Locate the cell with the specified text and output its [x, y] center coordinate. 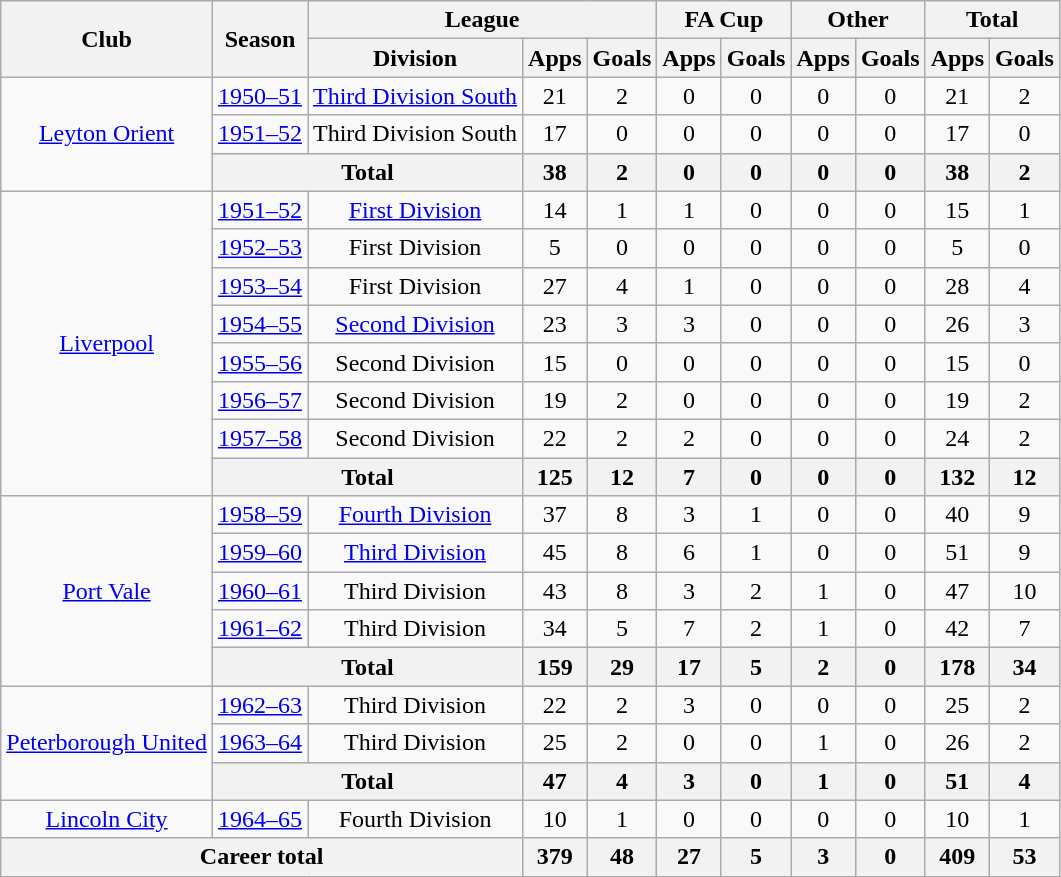
43 [555, 591]
1963–64 [260, 743]
24 [957, 438]
409 [957, 857]
Division [416, 58]
132 [957, 477]
Club [107, 39]
42 [957, 629]
Leyton Orient [107, 134]
Other [858, 20]
6 [689, 553]
37 [555, 515]
23 [555, 324]
Liverpool [107, 343]
48 [622, 857]
1964–65 [260, 819]
1960–61 [260, 591]
1953–54 [260, 286]
League [482, 20]
178 [957, 667]
125 [555, 477]
29 [622, 667]
1961–62 [260, 629]
FA Cup [724, 20]
45 [555, 553]
1958–59 [260, 515]
1954–55 [260, 324]
Peterborough United [107, 743]
53 [1025, 857]
1950–51 [260, 96]
1955–56 [260, 362]
159 [555, 667]
Lincoln City [107, 819]
Season [260, 39]
28 [957, 286]
1962–63 [260, 705]
14 [555, 210]
1959–60 [260, 553]
Port Vale [107, 591]
40 [957, 515]
Career total [262, 857]
1952–53 [260, 248]
379 [555, 857]
1957–58 [260, 438]
1956–57 [260, 400]
